Extract the (X, Y) coordinate from the center of the cell holding the provided text.  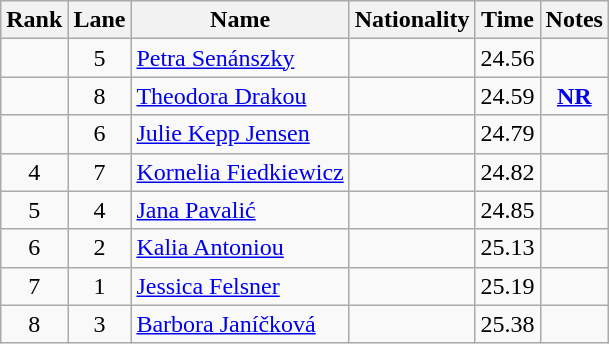
Name (240, 20)
NR (574, 96)
Barbora Janíčková (240, 324)
Julie Kepp Jensen (240, 134)
Kornelia Fiedkiewicz (240, 172)
25.38 (508, 324)
24.59 (508, 96)
Rank (34, 20)
Kalia Antoniou (240, 248)
24.79 (508, 134)
Time (508, 20)
Petra Senánszky (240, 58)
3 (100, 324)
Notes (574, 20)
25.19 (508, 286)
Theodora Drakou (240, 96)
2 (100, 248)
24.56 (508, 58)
Lane (100, 20)
25.13 (508, 248)
24.85 (508, 210)
Nationality (412, 20)
Jana Pavalić (240, 210)
Jessica Felsner (240, 286)
24.82 (508, 172)
1 (100, 286)
